Locate the cell with the specified text and output its [X, Y] center coordinate. 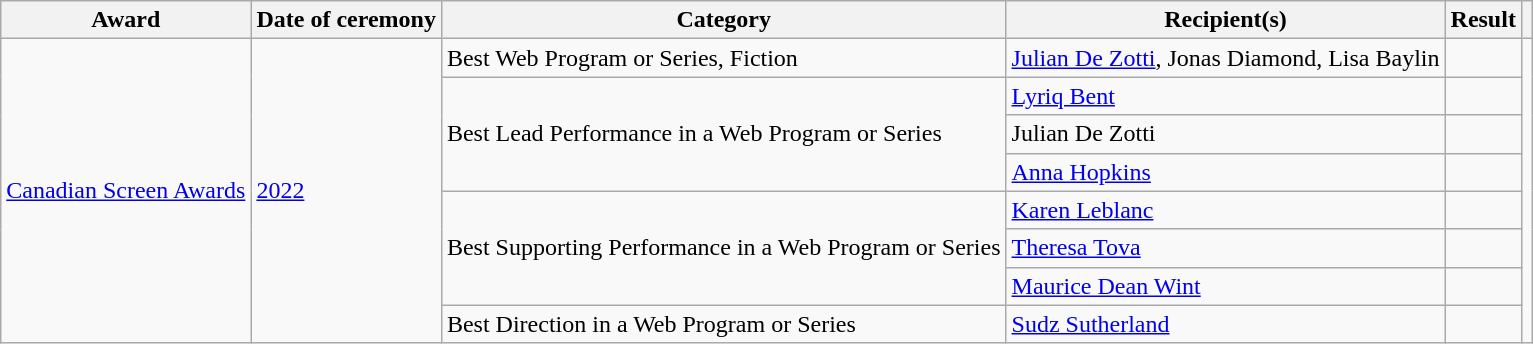
Canadian Screen Awards [126, 191]
Lyriq Bent [1226, 96]
Category [724, 20]
Maurice Dean Wint [1226, 286]
Anna Hopkins [1226, 172]
Theresa Tova [1226, 248]
Julian De Zotti, Jonas Diamond, Lisa Baylin [1226, 58]
Award [126, 20]
Julian De Zotti [1226, 134]
Best Supporting Performance in a Web Program or Series [724, 248]
Best Lead Performance in a Web Program or Series [724, 134]
2022 [346, 191]
Best Direction in a Web Program or Series [724, 324]
Date of ceremony [346, 20]
Result [1483, 20]
Best Web Program or Series, Fiction [724, 58]
Sudz Sutherland [1226, 324]
Karen Leblanc [1226, 210]
Recipient(s) [1226, 20]
